Return the (x, y) coordinate for the center point of the cell that contains the specified text.  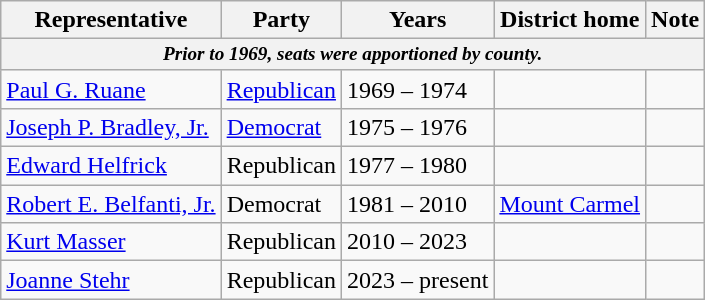
Paul G. Ruane (111, 89)
District home (570, 20)
1969 – 1974 (417, 89)
Mount Carmel (570, 204)
1977 – 1980 (417, 166)
1981 – 2010 (417, 204)
Robert E. Belfanti, Jr. (111, 204)
Edward Helfrick (111, 166)
Representative (111, 20)
Note (676, 20)
Prior to 1969, seats were apportioned by county. (353, 55)
Years (417, 20)
1975 – 1976 (417, 128)
Party (281, 20)
2010 – 2023 (417, 242)
Joanne Stehr (111, 280)
Joseph P. Bradley, Jr. (111, 128)
2023 – present (417, 280)
Kurt Masser (111, 242)
